Search for the cell housing the specified text and yield its [X, Y] center coordinate. 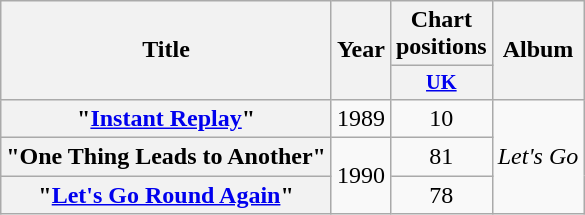
1990 [360, 176]
"Instant Replay" [166, 118]
Let's Go [538, 156]
10 [441, 118]
81 [441, 157]
1989 [360, 118]
Year [360, 50]
Title [166, 50]
"One Thing Leads to Another" [166, 157]
Chart positions [441, 34]
78 [441, 195]
Album [538, 50]
UK [441, 83]
"Let's Go Round Again" [166, 195]
